Pinpoint the cell where the given text exists, returning its (X, Y) midpoint coordinate. 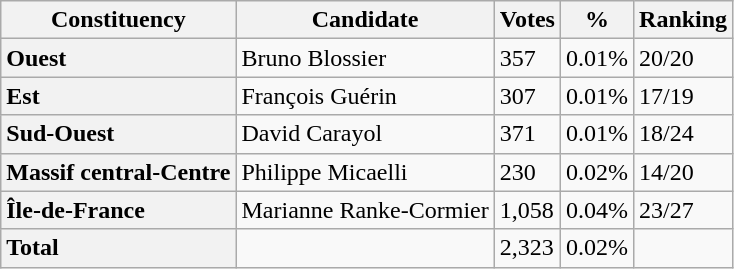
Est (118, 96)
230 (527, 172)
Constituency (118, 20)
17/19 (684, 96)
14/20 (684, 172)
François Guérin (365, 96)
20/20 (684, 58)
371 (527, 134)
Total (118, 248)
Candidate (365, 20)
2,323 (527, 248)
Ouest (118, 58)
% (596, 20)
18/24 (684, 134)
Ranking (684, 20)
23/27 (684, 210)
307 (527, 96)
Votes (527, 20)
Île-de-France (118, 210)
Marianne Ranke-Cormier (365, 210)
Philippe Micaelli (365, 172)
Massif central-Centre (118, 172)
Bruno Blossier (365, 58)
1,058 (527, 210)
357 (527, 58)
Sud-Ouest (118, 134)
0.04% (596, 210)
David Carayol (365, 134)
